Locate the cell with the specified text and output its [X, Y] center coordinate. 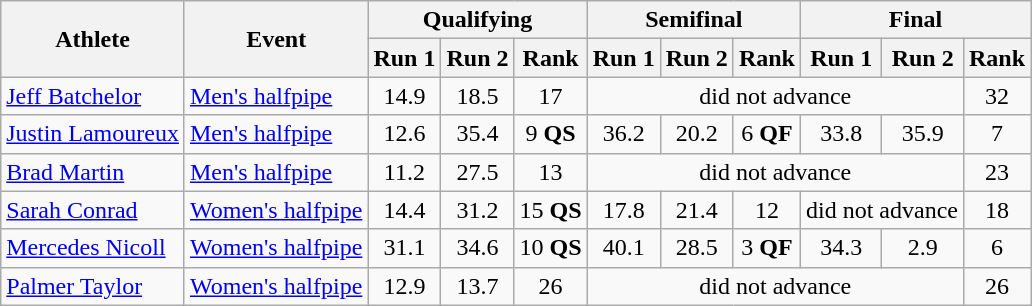
35.9 [923, 134]
28.5 [696, 248]
Justin Lamoureux [93, 134]
12 [766, 210]
14.4 [404, 210]
34.6 [478, 248]
17.8 [624, 210]
33.8 [840, 134]
40.1 [624, 248]
35.4 [478, 134]
3 QF [766, 248]
18 [996, 210]
32 [996, 96]
18.5 [478, 96]
Athlete [93, 39]
12.9 [404, 286]
Palmer Taylor [93, 286]
36.2 [624, 134]
31.2 [478, 210]
7 [996, 134]
15 QS [550, 210]
6 [996, 248]
10 QS [550, 248]
17 [550, 96]
9 QS [550, 134]
13.7 [478, 286]
Final [915, 20]
Semifinal [694, 20]
Event [276, 39]
Jeff Batchelor [93, 96]
23 [996, 172]
6 QF [766, 134]
13 [550, 172]
2.9 [923, 248]
11.2 [404, 172]
Qualifying [478, 20]
Mercedes Nicoll [93, 248]
34.3 [840, 248]
21.4 [696, 210]
14.9 [404, 96]
Sarah Conrad [93, 210]
20.2 [696, 134]
12.6 [404, 134]
Brad Martin [93, 172]
31.1 [404, 248]
27.5 [478, 172]
